Return (X, Y) of the center of cell containing provided text 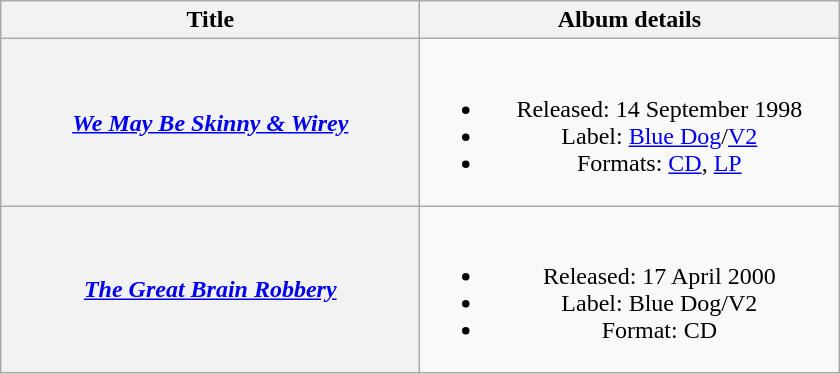
We May Be Skinny & Wirey (210, 122)
Released: 17 April 2000Label: Blue Dog/V2Format: CD (630, 290)
The Great Brain Robbery (210, 290)
Album details (630, 20)
Title (210, 20)
Released: 14 September 1998Label: Blue Dog/V2Formats: CD, LP (630, 122)
